Output the (x, y) coordinate of the center of the cell containing the given text.  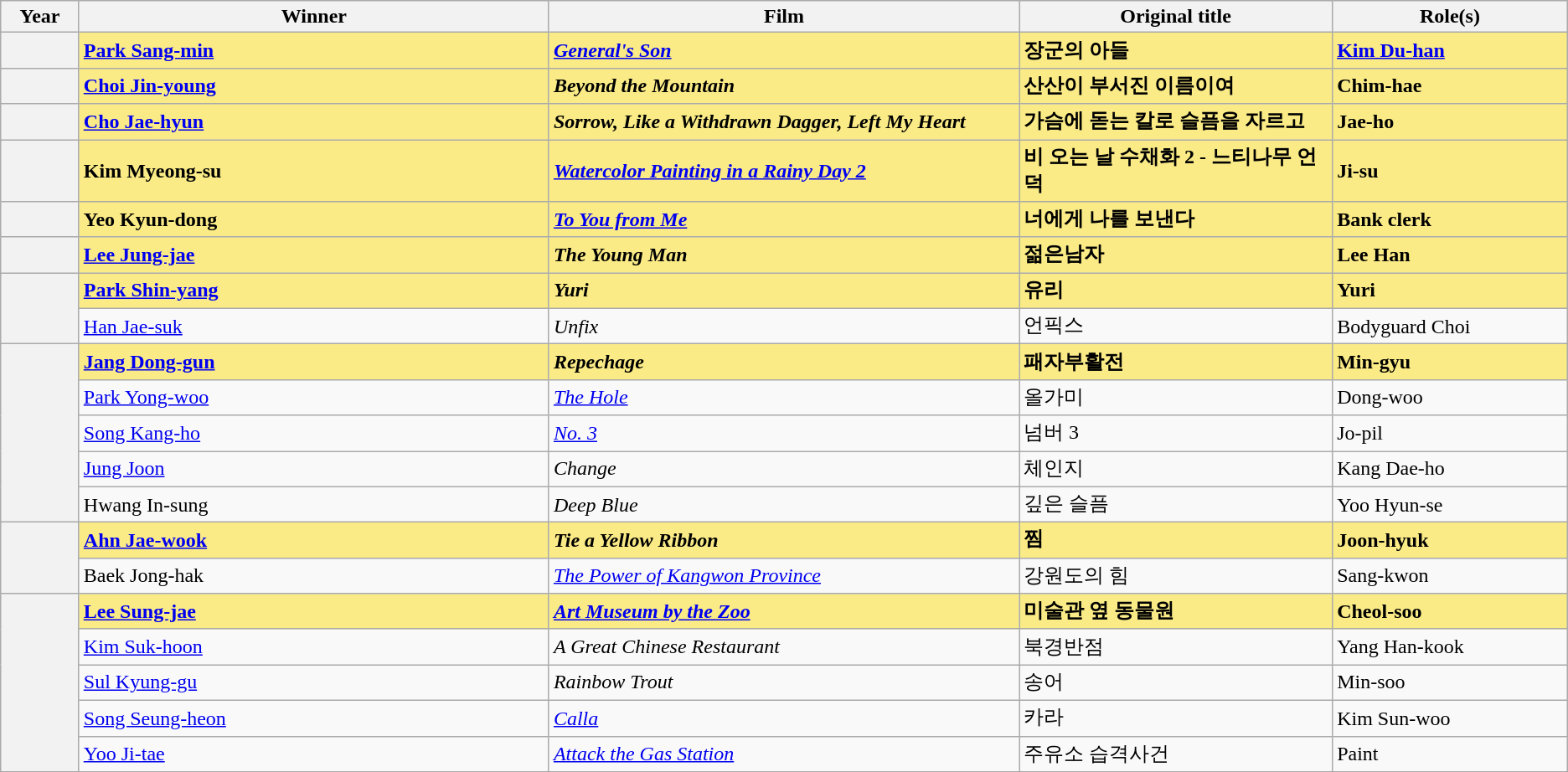
장군의 아들 (1176, 50)
Calla (784, 718)
젊은남자 (1176, 255)
Han Jae-suk (313, 327)
패자부활전 (1176, 362)
체인지 (1176, 469)
Beyond the Mountain (784, 85)
Year (40, 17)
Baek Jong-hak (313, 576)
No. 3 (784, 434)
Change (784, 469)
Dong-woo (1451, 397)
넘버 3 (1176, 434)
Original title (1176, 17)
찜 (1176, 541)
올가미 (1176, 397)
Chim-hae (1451, 85)
Watercolor Painting in a Rainy Day 2 (784, 170)
Rainbow Trout (784, 683)
Jang Dong-gun (313, 362)
Bodyguard Choi (1451, 327)
가슴에 돋는 칼로 슬픔을 자르고 (1176, 122)
The Young Man (784, 255)
Kang Dae-ho (1451, 469)
Tie a Yellow Ribbon (784, 541)
강원도의 힘 (1176, 576)
Yang Han-kook (1451, 646)
Song Seung-heon (313, 718)
산산이 부서진 이름이여 (1176, 85)
Kim Myeong-su (313, 170)
The Hole (784, 397)
Yoo Hyun-se (1451, 504)
Hwang In-sung (313, 504)
Jung Joon (313, 469)
General's Son (784, 50)
유리 (1176, 291)
Sorrow, Like a Withdrawn Dagger, Left My Heart (784, 122)
비 오는 날 수채화 2 - 느티나무 언덕 (1176, 170)
주유소 습격사건 (1176, 754)
Cheol-soo (1451, 611)
송어 (1176, 683)
Sang-kwon (1451, 576)
Ahn Jae-wook (313, 541)
Park Sang-min (313, 50)
Paint (1451, 754)
Role(s) (1451, 17)
Unfix (784, 327)
Jo-pil (1451, 434)
너에게 나를 보낸다 (1176, 219)
Ji-su (1451, 170)
Cho Jae-hyun (313, 122)
Min-gyu (1451, 362)
Lee Han (1451, 255)
Yoo Ji-tae (313, 754)
Lee Jung-jae (313, 255)
미술관 옆 동물원 (1176, 611)
Yeo Kyun-dong (313, 219)
Park Yong-woo (313, 397)
Choi Jin-young (313, 85)
Bank clerk (1451, 219)
Kim Sun-woo (1451, 718)
Attack the Gas Station (784, 754)
Jae-ho (1451, 122)
Kim Suk-hoon (313, 646)
A Great Chinese Restaurant (784, 646)
Art Museum by the Zoo (784, 611)
Winner (313, 17)
깊은 슬픔 (1176, 504)
The Power of Kangwon Province (784, 576)
카라 (1176, 718)
Deep Blue (784, 504)
Joon-hyuk (1451, 541)
Park Shin-yang (313, 291)
Kim Du-han (1451, 50)
북경반점 (1176, 646)
Sul Kyung-gu (313, 683)
Repechage (784, 362)
언픽스 (1176, 327)
Film (784, 17)
To You from Me (784, 219)
Song Kang-ho (313, 434)
Min-soo (1451, 683)
Lee Sung-jae (313, 611)
